Return (x, y) of the center of cell containing provided text 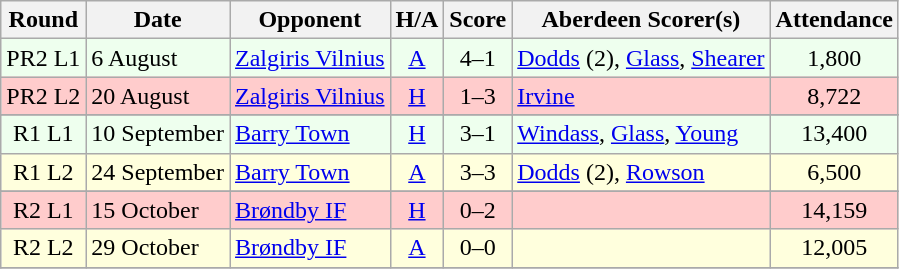
PR2 L1 (44, 58)
6 August (158, 58)
14,159 (834, 210)
0–0 (478, 248)
3–3 (478, 172)
R1 L2 (44, 172)
29 October (158, 248)
Opponent (310, 20)
1,800 (834, 58)
4–1 (478, 58)
3–1 (478, 134)
R2 L2 (44, 248)
Score (478, 20)
Round (44, 20)
8,722 (834, 96)
PR2 L2 (44, 96)
6,500 (834, 172)
H/A (417, 20)
0–2 (478, 210)
R2 L1 (44, 210)
Attendance (834, 20)
Aberdeen Scorer(s) (641, 20)
Irvine (641, 96)
R1 L1 (44, 134)
Windass, Glass, Young (641, 134)
12,005 (834, 248)
15 October (158, 210)
Dodds (2), Glass, Shearer (641, 58)
Dodds (2), Rowson (641, 172)
13,400 (834, 134)
10 September (158, 134)
Date (158, 20)
1–3 (478, 96)
20 August (158, 96)
24 September (158, 172)
